Return [X, Y] of the center of cell containing provided text 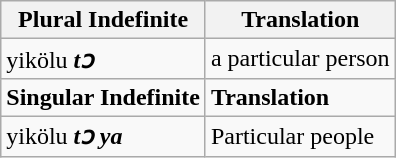
yikölu tɔ ya [104, 136]
Singular Indefinite [104, 97]
yikölu tɔ [104, 59]
a particular person [300, 59]
Plural Indefinite [104, 20]
Particular people [300, 136]
